Provide the [x, y] coordinate of the cell's center where the given text is located.  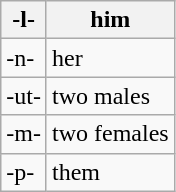
her [110, 58]
him [110, 20]
-l- [24, 20]
two females [110, 134]
two males [110, 96]
-p- [24, 172]
-m- [24, 134]
-ut- [24, 96]
them [110, 172]
-n- [24, 58]
